Provide the (X, Y) coordinate of the cell's center where the given text is located.  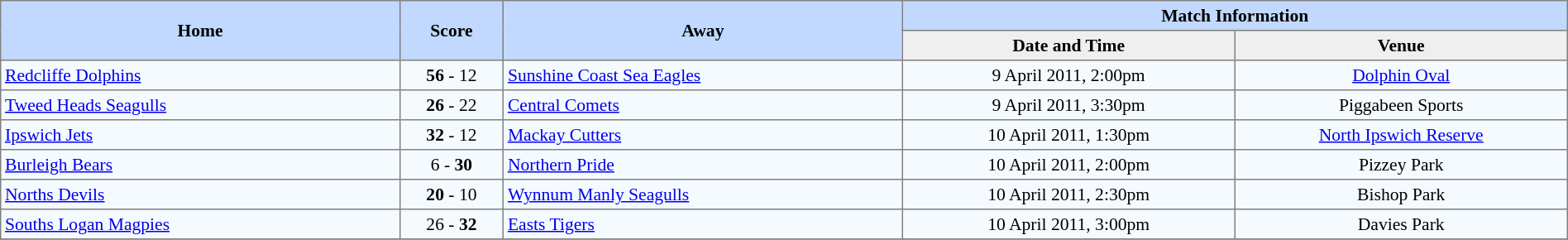
Mackay Cutters (703, 135)
Souths Logan Magpies (200, 224)
Match Information (1235, 16)
Redcliffe Dolphins (200, 75)
Central Comets (703, 105)
26 - 22 (452, 105)
9 April 2011, 2:00pm (1068, 75)
Northern Pride (703, 165)
10 April 2011, 2:30pm (1068, 194)
10 April 2011, 3:00pm (1068, 224)
26 - 32 (452, 224)
Piggabeen Sports (1401, 105)
Away (703, 31)
North Ipswich Reserve (1401, 135)
9 April 2011, 3:30pm (1068, 105)
10 April 2011, 2:00pm (1068, 165)
Pizzey Park (1401, 165)
32 - 12 (452, 135)
Davies Park (1401, 224)
Wynnum Manly Seagulls (703, 194)
Score (452, 31)
20 - 10 (452, 194)
Tweed Heads Seagulls (200, 105)
Date and Time (1068, 46)
Ipswich Jets (200, 135)
10 April 2011, 1:30pm (1068, 135)
Venue (1401, 46)
Burleigh Bears (200, 165)
Easts Tigers (703, 224)
Sunshine Coast Sea Eagles (703, 75)
56 - 12 (452, 75)
Home (200, 31)
Bishop Park (1401, 194)
Norths Devils (200, 194)
Dolphin Oval (1401, 75)
6 - 30 (452, 165)
